From the cell containing the given text, extract its center point as (X, Y) coordinate. 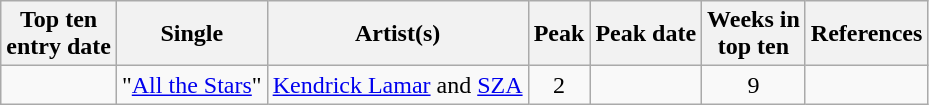
2 (559, 85)
Peak (559, 34)
Artist(s) (398, 34)
"All the Stars" (192, 85)
Top tenentry date (59, 34)
Peak date (646, 34)
9 (754, 85)
Weeks intop ten (754, 34)
Single (192, 34)
References (866, 34)
Kendrick Lamar and SZA (398, 85)
